Find where the given text appears and provide that cell's center as (x, y) coordinate. 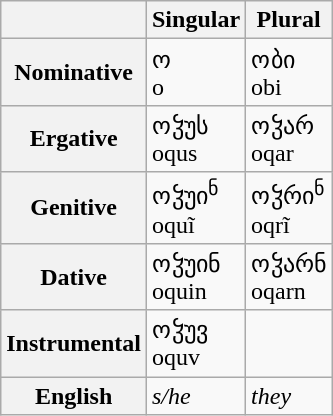
Genitive (74, 208)
Dative (74, 276)
ოჴარoqar (289, 138)
Plural (289, 20)
English (74, 396)
Instrumental (74, 344)
ოჴარნoqarn (289, 276)
ობიobi (289, 72)
they (289, 396)
Singular (196, 20)
s/he (196, 396)
ოჴუინoquin (196, 276)
ოჴუინoquĩ (196, 208)
ოჴრინoqrĩ (289, 208)
Nominative (74, 72)
ოჴუსoqus (196, 138)
ოჴუვoquv (196, 344)
Ergative (74, 138)
ოo (196, 72)
